Provide the [x, y] coordinate of the cell's center where the given text is located.  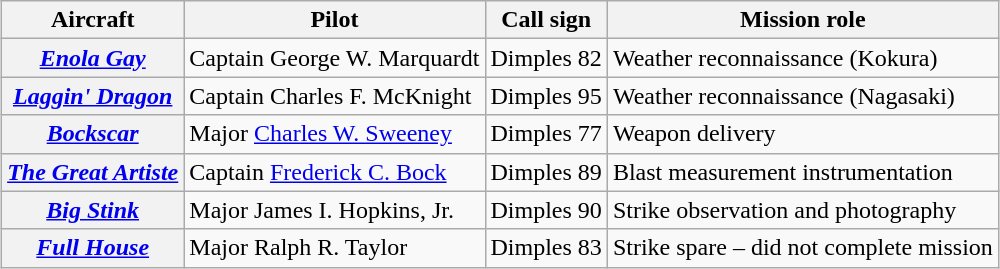
Blast measurement instrumentation [802, 172]
Strike spare – did not complete mission [802, 248]
Captain Charles F. McKnight [334, 96]
Dimples 89 [546, 172]
Captain George W. Marquardt [334, 58]
Full House [93, 248]
Laggin' Dragon [93, 96]
Dimples 95 [546, 96]
Dimples 82 [546, 58]
Strike observation and photography [802, 210]
Dimples 90 [546, 210]
Dimples 77 [546, 134]
Major James I. Hopkins, Jr. [334, 210]
Dimples 83 [546, 248]
Call sign [546, 20]
Weather reconnaissance (Nagasaki) [802, 96]
Weather reconnaissance (Kokura) [802, 58]
Bockscar [93, 134]
Major Ralph R. Taylor [334, 248]
Captain Frederick C. Bock [334, 172]
Enola Gay [93, 58]
Weapon delivery [802, 134]
Mission role [802, 20]
Aircraft [93, 20]
The Great Artiste [93, 172]
Big Stink [93, 210]
Major Charles W. Sweeney [334, 134]
Pilot [334, 20]
